Output the (X, Y) coordinate of the center of the cell containing the given text.  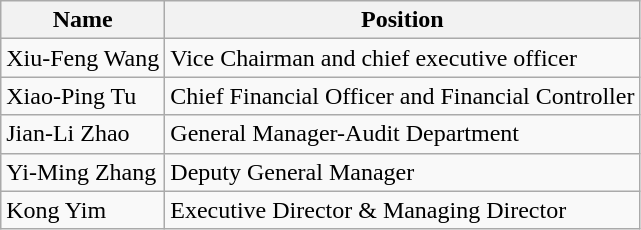
Yi-Ming Zhang (83, 172)
Xiao-Ping Tu (83, 96)
Xiu-Feng Wang (83, 58)
Kong Yim (83, 210)
Executive Director & Managing Director (402, 210)
Deputy General Manager (402, 172)
Vice Chairman and chief executive officer (402, 58)
General Manager-Audit Department (402, 134)
Chief Financial Officer and Financial Controller (402, 96)
Jian-Li Zhao (83, 134)
Name (83, 20)
Position (402, 20)
